Provide the [x, y] coordinate of the cell's center where the given text is located.  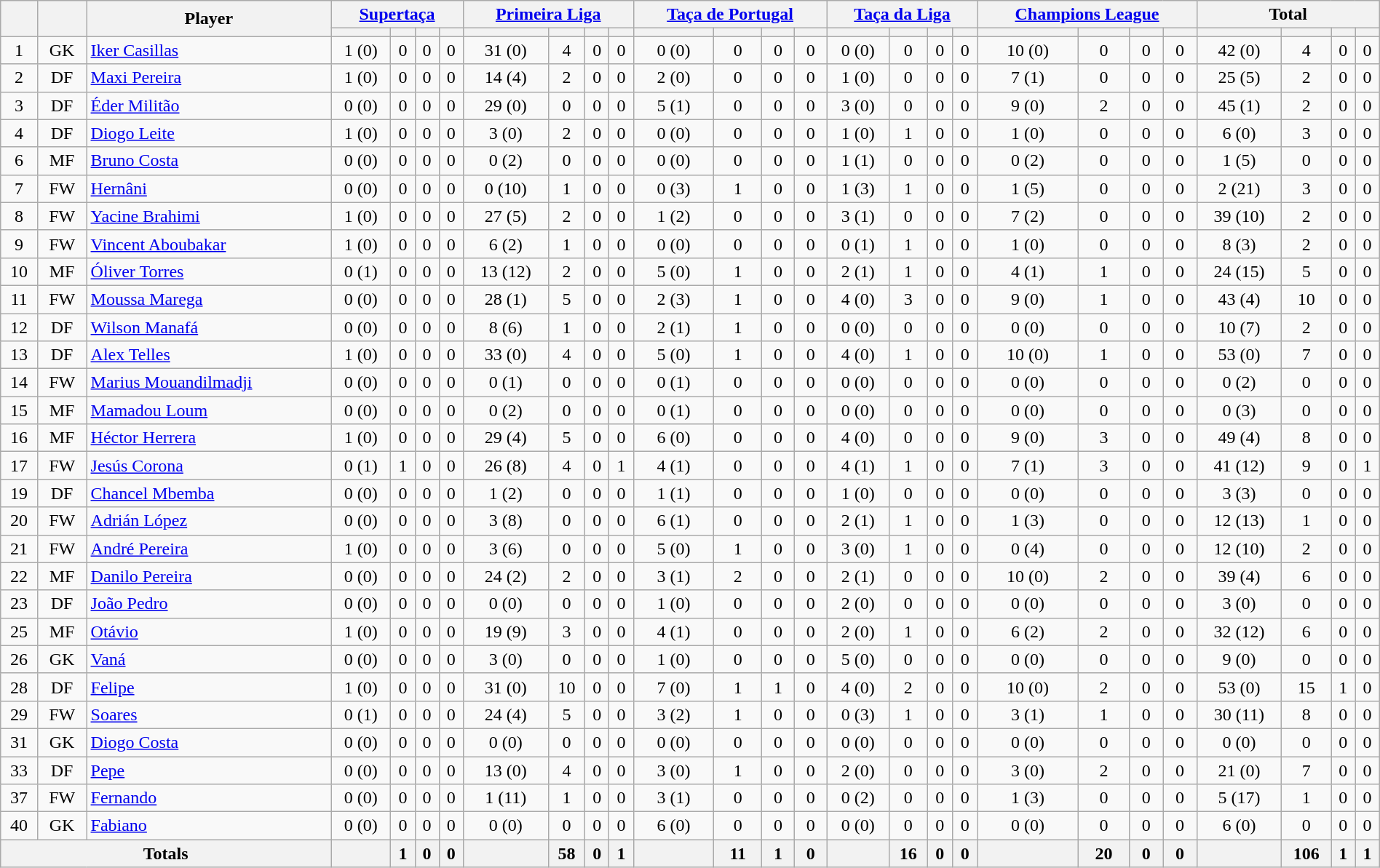
Fabiano [209, 826]
Vaná [209, 659]
Taça da Liga [903, 15]
3 (6) [505, 549]
14 (4) [505, 78]
12 (10) [1239, 549]
3 (2) [674, 714]
33 (0) [505, 355]
Bruno Costa [209, 161]
40 [19, 826]
8 (3) [1239, 244]
Supertaça [397, 15]
58 [566, 853]
106 [1306, 853]
6 (1) [674, 521]
Mamadou Loum [209, 410]
24 (15) [1239, 271]
31 [19, 742]
26 (8) [505, 466]
Fernando [209, 798]
41 (12) [1239, 466]
Felipe [209, 687]
Hernâni [209, 188]
Total [1288, 15]
Marius Mouandilmadji [209, 383]
26 [19, 659]
Danilo Pereira [209, 576]
Diogo Costa [209, 742]
33 [19, 771]
22 [19, 576]
3 (8) [505, 521]
Player [209, 19]
45 (1) [1239, 105]
5 (17) [1239, 798]
Taça de Portugal [730, 15]
12 (13) [1239, 521]
49 (4) [1239, 438]
Moussa Marega [209, 299]
13 (0) [505, 771]
Champions League [1087, 15]
Totals [166, 853]
Maxi Pereira [209, 78]
Óliver Torres [209, 271]
21 (0) [1239, 771]
29 [19, 714]
25 [19, 632]
13 [19, 355]
3 (3) [1239, 493]
Héctor Herrera [209, 438]
27 (5) [505, 216]
32 (12) [1239, 632]
12 [19, 327]
0 (4) [1028, 549]
30 (11) [1239, 714]
19 [19, 493]
Iker Casillas [209, 50]
5 (1) [674, 105]
23 [19, 604]
Otávio [209, 632]
8 (6) [505, 327]
Chancel Mbemba [209, 493]
42 (0) [1239, 50]
29 (0) [505, 105]
21 [19, 549]
Pepe [209, 771]
7 (0) [674, 687]
João Pedro [209, 604]
17 [19, 466]
24 (4) [505, 714]
Vincent Aboubakar [209, 244]
2 (3) [674, 299]
28 [19, 687]
Éder Militão [209, 105]
19 (9) [505, 632]
Jesús Corona [209, 466]
25 (5) [1239, 78]
0 (10) [505, 188]
Wilson Manafá [209, 327]
39 (10) [1239, 216]
Diogo Leite [209, 133]
Adrián López [209, 521]
Alex Telles [209, 355]
13 (12) [505, 271]
29 (4) [505, 438]
Primeira Liga [548, 15]
7 (2) [1028, 216]
37 [19, 798]
10 (7) [1239, 327]
Yacine Brahimi [209, 216]
39 (4) [1239, 576]
Soares [209, 714]
1 (11) [505, 798]
43 (4) [1239, 299]
28 (1) [505, 299]
14 [19, 383]
2 (21) [1239, 188]
André Pereira [209, 549]
24 (2) [505, 576]
